Locate the cell with the specified text and output its (x, y) center coordinate. 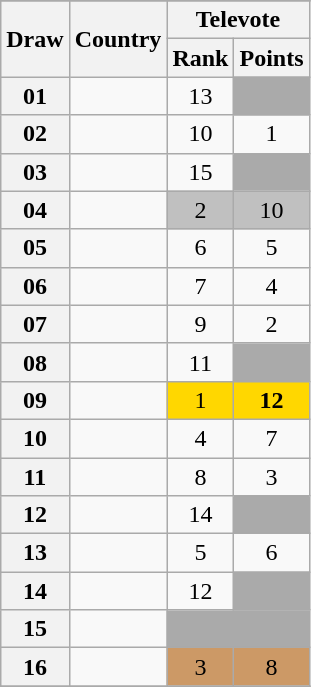
9 (200, 324)
05 (35, 248)
06 (35, 286)
03 (35, 172)
Country (118, 39)
01 (35, 96)
04 (35, 210)
02 (35, 134)
Points (272, 58)
08 (35, 362)
Televote (238, 20)
16 (35, 667)
09 (35, 400)
Rank (200, 58)
07 (35, 324)
Draw (35, 39)
